Search for the cell housing the specified text and yield its [x, y] center coordinate. 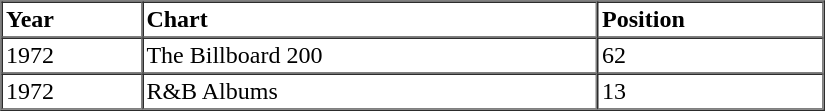
13 [711, 92]
Year [72, 20]
Chart [370, 20]
62 [711, 56]
Position [711, 20]
The Billboard 200 [370, 56]
R&B Albums [370, 92]
